Output the [X, Y] coordinate of the center of the cell containing the given text.  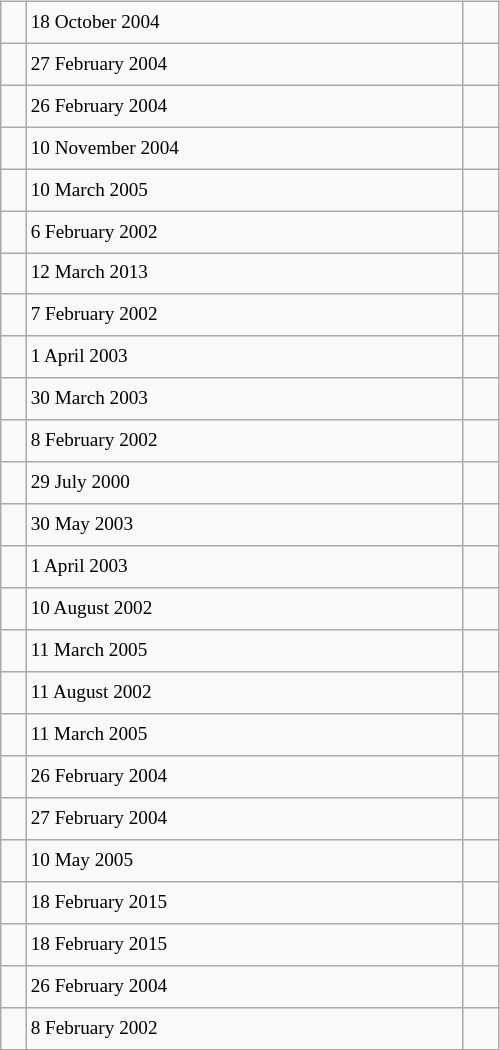
29 July 2000 [244, 483]
10 August 2002 [244, 609]
10 May 2005 [244, 861]
11 August 2002 [244, 693]
30 May 2003 [244, 525]
18 October 2004 [244, 22]
6 February 2002 [244, 232]
7 February 2002 [244, 315]
10 March 2005 [244, 190]
10 November 2004 [244, 148]
30 March 2003 [244, 399]
12 March 2013 [244, 274]
